For the text-containing cell, return its midpoint in [X, Y] coordinate format. 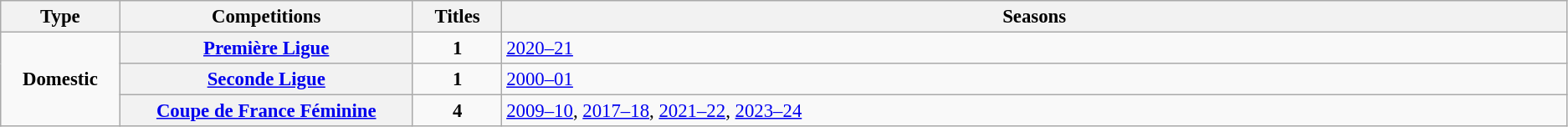
2009–10, 2017–18, 2021–22, 2023–24 [1034, 111]
Seconde Ligue [266, 79]
2020–21 [1034, 48]
2000–01 [1034, 79]
Seasons [1034, 17]
Titles [457, 17]
Domestic [60, 80]
Première Ligue [266, 48]
Competitions [266, 17]
Coupe de France Féminine [266, 111]
Type [60, 17]
4 [457, 111]
